Return the [x, y] coordinate for the center point of the cell that contains the specified text.  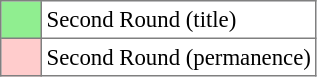
Second Round (permanence) [178, 57]
Second Round (title) [178, 20]
